Pinpoint the cell where the given text exists, returning its [X, Y] midpoint coordinate. 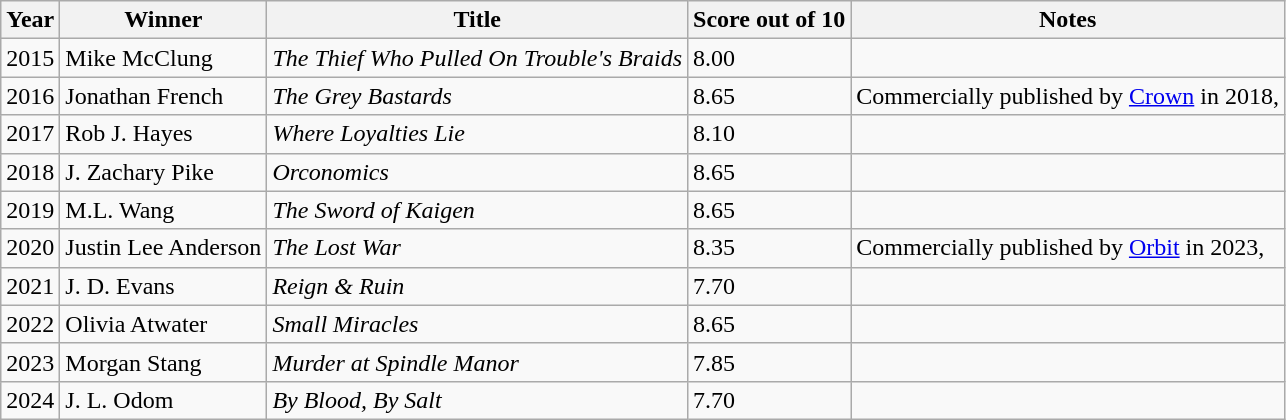
J. D. Evans [164, 286]
Where Loyalties Lie [478, 134]
Score out of 10 [770, 20]
Jonathan French [164, 96]
J. Zachary Pike [164, 172]
2020 [30, 248]
Title [478, 20]
The Lost War [478, 248]
2023 [30, 362]
Reign & Ruin [478, 286]
2019 [30, 210]
7.85 [770, 362]
Winner [164, 20]
2018 [30, 172]
The Thief Who Pulled On Trouble's Braids [478, 58]
J. L. Odom [164, 400]
The Sword of Kaigen [478, 210]
Commercially published by Orbit in 2023, [1068, 248]
2024 [30, 400]
Justin Lee Anderson [164, 248]
8.00 [770, 58]
2017 [30, 134]
Commercially published by Crown in 2018, [1068, 96]
Murder at Spindle Manor [478, 362]
Notes [1068, 20]
M.L. Wang [164, 210]
8.35 [770, 248]
Morgan Stang [164, 362]
2015 [30, 58]
The Grey Bastards [478, 96]
2022 [30, 324]
Olivia Atwater [164, 324]
Rob J. Hayes [164, 134]
2016 [30, 96]
8.10 [770, 134]
Small Miracles [478, 324]
Orconomics [478, 172]
2021 [30, 286]
Mike McClung [164, 58]
By Blood, By Salt [478, 400]
Year [30, 20]
